Determine the (X, Y) coordinate at the center of the cell enclosing the given text.  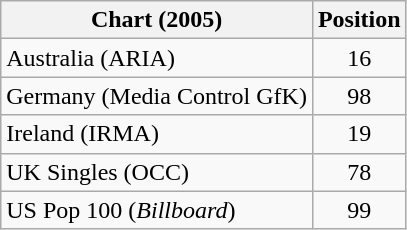
Germany (Media Control GfK) (157, 96)
16 (359, 58)
UK Singles (OCC) (157, 172)
78 (359, 172)
Australia (ARIA) (157, 58)
Ireland (IRMA) (157, 134)
US Pop 100 (Billboard) (157, 210)
Position (359, 20)
Chart (2005) (157, 20)
99 (359, 210)
19 (359, 134)
98 (359, 96)
